For the text-containing cell, return its midpoint in (X, Y) coordinate format. 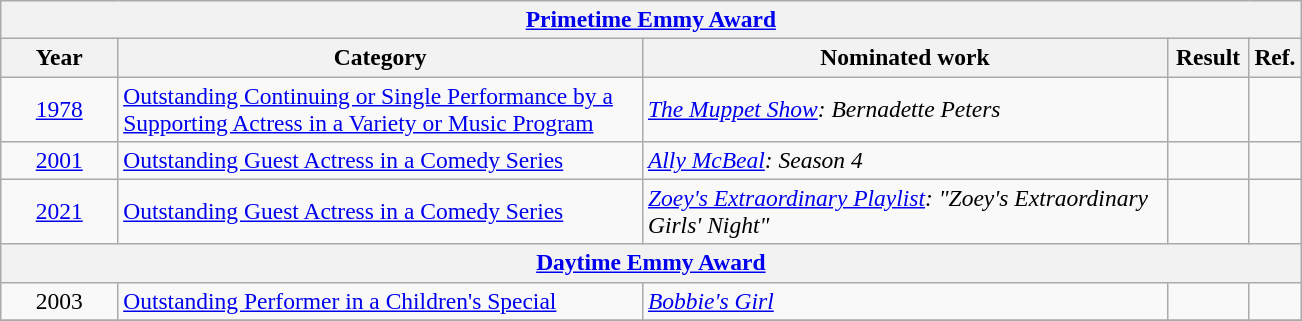
Ref. (1275, 57)
Nominated work (906, 57)
Primetime Emmy Award (651, 19)
2001 (60, 160)
Zoey's Extraordinary Playlist: "Zoey's Extraordinary Girls' Night" (906, 212)
The Muppet Show: Bernadette Peters (906, 108)
Bobbie's Girl (906, 301)
Daytime Emmy Award (651, 263)
Ally McBeal: Season 4 (906, 160)
Result (1208, 57)
2021 (60, 212)
1978 (60, 108)
Outstanding Continuing or Single Performance by a Supporting Actress in a Variety or Music Program (380, 108)
2003 (60, 301)
Year (60, 57)
Outstanding Performer in a Children's Special (380, 301)
Category (380, 57)
